Identify which cell holds the provided text, then report its (x, y) central coordinate. 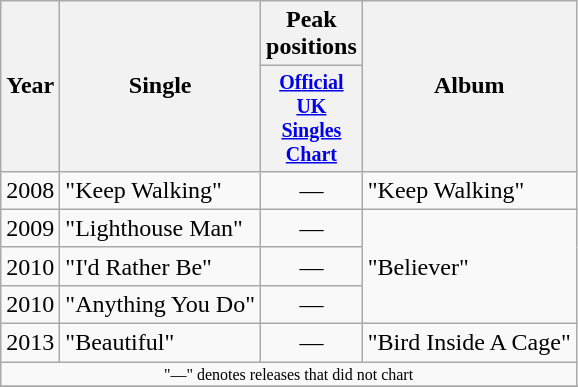
2009 (30, 228)
Year (30, 86)
"Anything You Do" (160, 304)
"I'd Rather Be" (160, 266)
"—" denotes releases that did not chart (289, 374)
2008 (30, 190)
"Bird Inside A Cage" (469, 343)
"Beautiful" (160, 343)
"Believer" (469, 266)
Album (469, 86)
"Lighthouse Man" (160, 228)
2013 (30, 343)
Peak positions (312, 34)
Official UK Singles Chart (312, 118)
Single (160, 86)
